Locate the cell with the specified text and output its (X, Y) center coordinate. 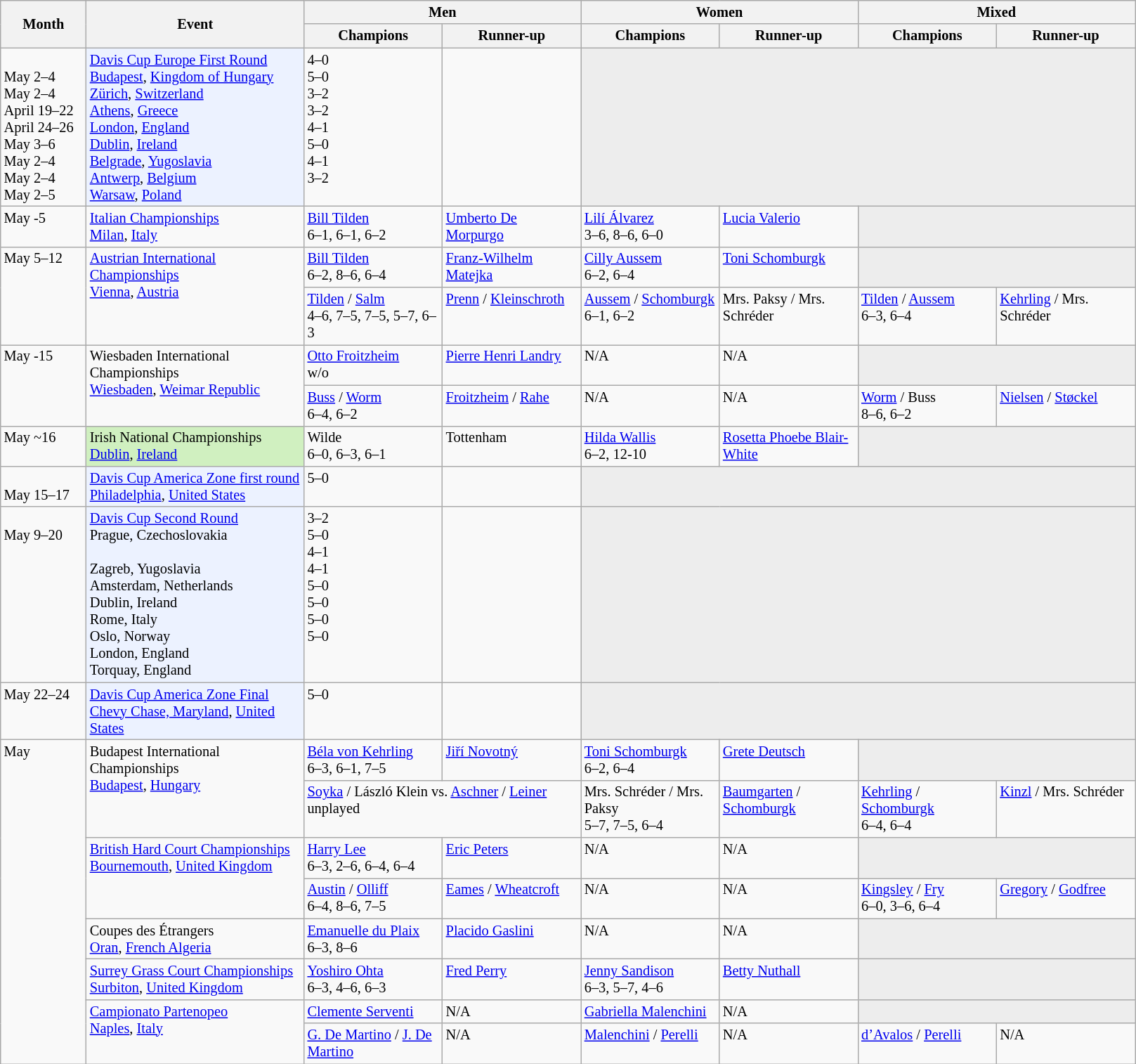
Harry Lee6–3, 2–6, 6–4, 6–4 (374, 858)
Jenny Sandison6–3, 5–7, 4–6 (651, 979)
Froitzheim / Rahe (511, 406)
May 2–4May 2–4April 19–22April 24–26May 3–6May 2–4May 2–4May 2–5 (44, 127)
Italian ChampionshipsMilan, Italy (195, 226)
Tilden / Aussem6–3, 6–4 (927, 316)
Kehrling / Schomburgk6–4, 6–4 (927, 809)
Event (195, 24)
Otto Froitzheimw/o (374, 365)
Lucia Valerio (788, 226)
Rosetta Phoebe Blair-White (788, 446)
British Hard Court ChampionshipsBournemouth, United Kingdom (195, 878)
Pierre Henri Landry (511, 365)
Cilly Aussem6–2, 6–4 (651, 267)
Month (44, 24)
Surrey Grass Court ChampionshipsSurbiton, United Kingdom (195, 979)
Buss / Worm6–4, 6–2 (374, 406)
Coupes des ÉtrangersOran, French Algeria (195, 939)
Soyka / László Klein vs. Aschner / Leinerunplayed (443, 809)
Umberto De Morpurgo (511, 226)
Tilden / Salm4–6, 7–5, 7–5, 5–7, 6–3 (374, 316)
Kehrling / Mrs. Schréder (1065, 316)
May -5 (44, 226)
Budapest International ChampionshipsBudapest, Hungary (195, 789)
Gregory / Godfree (1065, 898)
Fred Perry (511, 979)
Austrian International ChampionshipsVienna, Austria (195, 295)
Bill Tilden6–1, 6–1, 6–2 (374, 226)
Aussem / Schomburgk6–1, 6–2 (651, 316)
Tottenham (511, 446)
Women (719, 12)
Irish National ChampionshipsDublin, Ireland (195, 446)
Gabriella Malenchini (651, 1011)
d’Avalos / Perelli (927, 1044)
Grete Deutsch (788, 760)
Bill Tilden6–2, 8–6, 6–4 (374, 267)
Malenchini / Perelli (651, 1044)
Lilí Álvarez3–6, 8–6, 6–0 (651, 226)
May -15 (44, 385)
Wiesbaden International ChampionshipsWiesbaden, Weimar Republic (195, 385)
Men (443, 12)
Franz-Wilhelm Matejka (511, 267)
Béla von Kehrling6–3, 6–1, 7–5 (374, 760)
May 22–24 (44, 711)
Wilde6–0, 6–3, 6–1 (374, 446)
Jiří Novotný (511, 760)
Toni Schomburgk6–2, 6–4 (651, 760)
Nielsen / Støckel (1065, 406)
Betty Nuthall (788, 979)
Mrs. Paksy / Mrs. Schréder (788, 316)
Worm / Buss8–6, 6–2 (927, 406)
Toni Schomburgk (788, 267)
Eames / Wheatcroft (511, 898)
Mixed (996, 12)
May (44, 901)
Placido Gaslini (511, 939)
Austin / Olliff6–4, 8–6, 7–5 (374, 898)
Emanuelle du Plaix6–3, 8–6 (374, 939)
G. De Martino / J. De Martino (374, 1044)
Mrs. Schréder / Mrs. Paksy5–7, 7–5, 6–4 (651, 809)
Yoshiro Ohta6–3, 4–6, 6–3 (374, 979)
Baumgarten / Schomburgk (788, 809)
Prenn / Kleinschroth (511, 316)
3–2 5–0 4–1 4–1 5–0 5–0 5–0 5–0 (374, 595)
Eric Peters (511, 858)
May ~16 (44, 446)
May 15–17 (44, 486)
4–0 5–0 3–2 3–2 4–1 5–0 4–1 3–2 (374, 127)
Kingsley / Fry6–0, 3–6, 6–4 (927, 898)
Davis Cup America Zone FinalChevy Chase, Maryland, United States (195, 711)
Clemente Serventi (374, 1011)
Campionato PartenopeoNaples, Italy (195, 1032)
May 5–12 (44, 295)
Kinzl / Mrs. Schréder (1065, 809)
Hilda Wallis6–2, 12-10 (651, 446)
Davis Cup America Zone first roundPhiladelphia, United States (195, 486)
May 9–20 (44, 595)
